Output the [X, Y] coordinate of the center of the cell containing the given text.  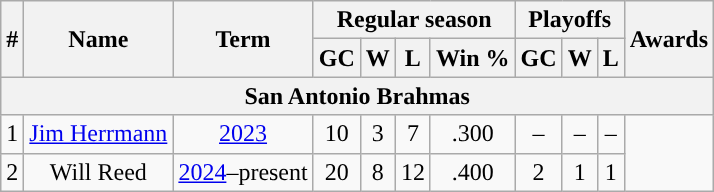
2024–present [243, 172]
8 [378, 172]
Term [243, 39]
.400 [472, 172]
20 [336, 172]
2023 [243, 134]
Awards [668, 39]
Will Reed [98, 172]
Win % [472, 58]
# [12, 39]
Name [98, 39]
10 [336, 134]
San Antonio Brahmas [358, 96]
.300 [472, 134]
3 [378, 134]
7 [412, 134]
Jim Herrmann [98, 134]
Regular season [414, 20]
12 [412, 172]
Playoffs [570, 20]
